Search for the cell housing the specified text and yield its (X, Y) center coordinate. 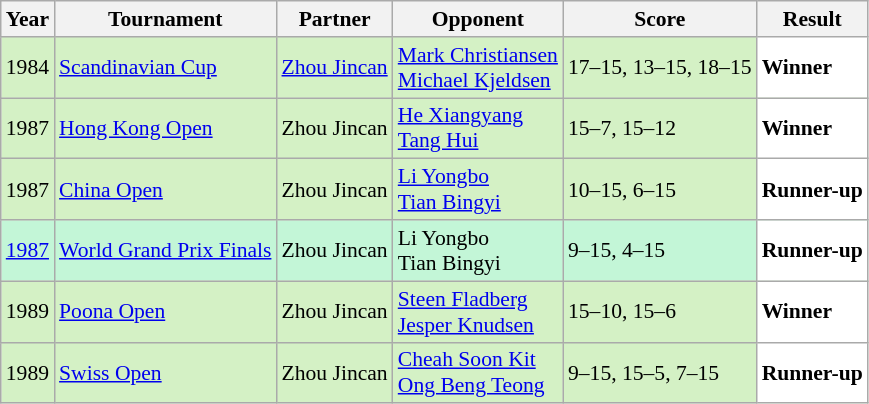
Hong Kong Open (165, 128)
10–15, 6–15 (660, 190)
Poona Open (165, 312)
9–15, 15–5, 7–15 (660, 372)
Steen Fladberg Jesper Knudsen (478, 312)
Opponent (478, 19)
World Grand Prix Finals (165, 250)
Swiss Open (165, 372)
Score (660, 19)
Tournament (165, 19)
China Open (165, 190)
15–10, 15–6 (660, 312)
1984 (28, 68)
9–15, 4–15 (660, 250)
Partner (334, 19)
He Xiangyang Tang Hui (478, 128)
Year (28, 19)
Mark Christiansen Michael Kjeldsen (478, 68)
Result (812, 19)
17–15, 13–15, 18–15 (660, 68)
15–7, 15–12 (660, 128)
Cheah Soon Kit Ong Beng Teong (478, 372)
Scandinavian Cup (165, 68)
